For the text-containing cell, return its midpoint in [x, y] coordinate format. 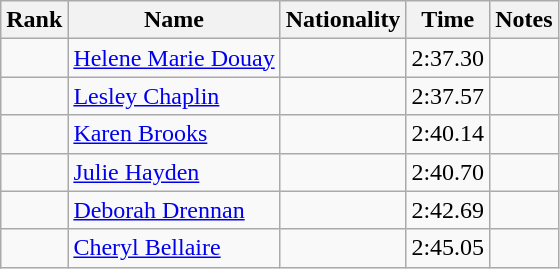
Karen Brooks [174, 134]
Lesley Chaplin [174, 96]
2:37.57 [448, 96]
2:37.30 [448, 58]
Deborah Drennan [174, 210]
Helene Marie Douay [174, 58]
2:40.14 [448, 134]
Name [174, 20]
Rank [34, 20]
Notes [524, 20]
2:40.70 [448, 172]
Julie Hayden [174, 172]
2:45.05 [448, 248]
2:42.69 [448, 210]
Cheryl Bellaire [174, 248]
Time [448, 20]
Nationality [343, 20]
